Identify which cell holds the provided text, then report its [x, y] central coordinate. 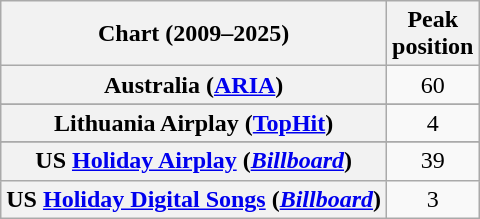
Chart (2009–2025) [194, 34]
Australia (ARIA) [194, 85]
4 [433, 123]
60 [433, 85]
US Holiday Digital Songs (Billboard) [194, 199]
US Holiday Airplay (Billboard) [194, 161]
3 [433, 199]
39 [433, 161]
Lithuania Airplay (TopHit) [194, 123]
Peakposition [433, 34]
